For the text-containing cell, return its midpoint in [x, y] coordinate format. 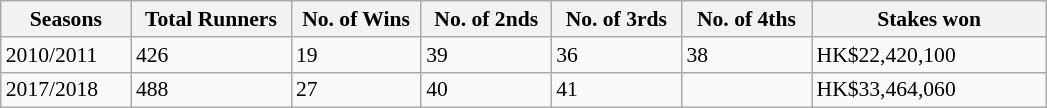
Total Runners [211, 19]
No. of Wins [356, 19]
38 [746, 55]
2010/2011 [66, 55]
No. of 4ths [746, 19]
No. of 3rds [616, 19]
19 [356, 55]
39 [486, 55]
2017/2018 [66, 90]
40 [486, 90]
488 [211, 90]
27 [356, 90]
HK$22,420,100 [930, 55]
36 [616, 55]
426 [211, 55]
HK$33,464,060 [930, 90]
Seasons [66, 19]
No. of 2nds [486, 19]
41 [616, 90]
Stakes won [930, 19]
